Pinpoint the cell where the given text exists, returning its [X, Y] midpoint coordinate. 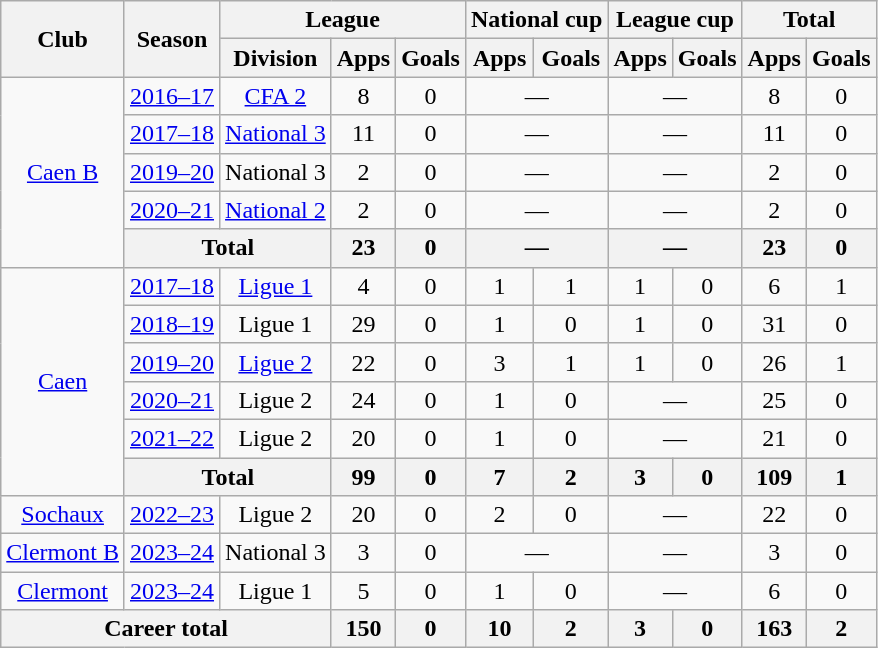
Caen [63, 381]
7 [499, 477]
25 [774, 400]
163 [774, 629]
5 [363, 591]
2018–19 [172, 324]
National 2 [276, 210]
24 [363, 400]
2016–17 [172, 96]
29 [363, 324]
League cup [675, 20]
Clermont B [63, 553]
10 [499, 629]
4 [363, 286]
26 [774, 362]
Caen B [63, 172]
League [343, 20]
Club [63, 39]
109 [774, 477]
2021–22 [172, 438]
Season [172, 39]
99 [363, 477]
150 [363, 629]
2022–23 [172, 515]
Career total [166, 629]
21 [774, 438]
Sochaux [63, 515]
31 [774, 324]
CFA 2 [276, 96]
Clermont [63, 591]
National cup [536, 20]
Division [276, 58]
